Return [X, Y] of the center of cell containing provided text 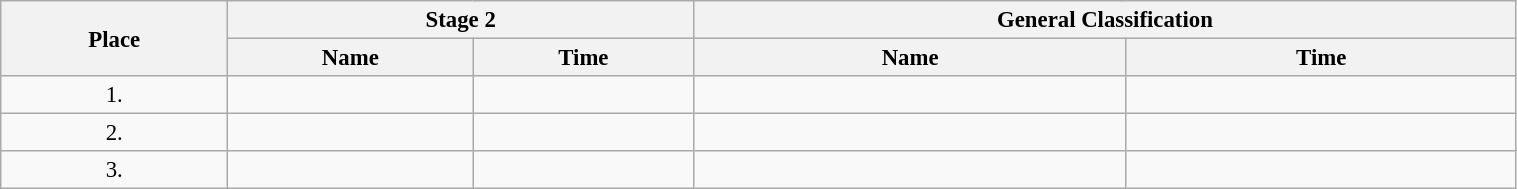
General Classification [1105, 20]
Stage 2 [461, 20]
3. [114, 170]
2. [114, 133]
1. [114, 95]
Place [114, 38]
